Extract the (x, y) coordinate from the center of the cell holding the provided text.  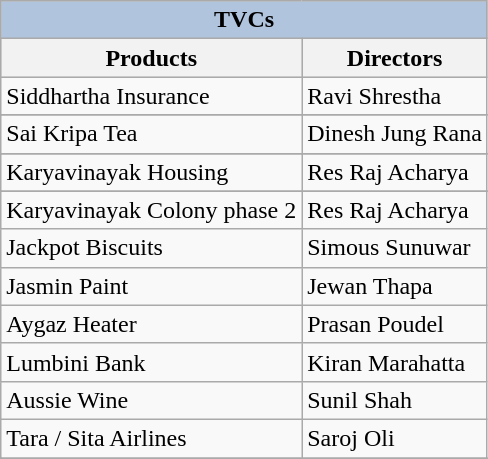
Tara / Sita Airlines (152, 438)
Simous Sunuwar (395, 248)
Sai Kripa Tea (152, 134)
Karyavinayak Housing (152, 172)
Jewan Thapa (395, 286)
Aygaz Heater (152, 324)
Products (152, 58)
Prasan Poudel (395, 324)
Dinesh Jung Rana (395, 134)
Directors (395, 58)
Aussie Wine (152, 400)
Karyavinayak Colony phase 2 (152, 210)
Ravi Shrestha (395, 96)
Lumbini Bank (152, 362)
TVCs (244, 20)
Sunil Shah (395, 400)
Jasmin Paint (152, 286)
Saroj Oli (395, 438)
Siddhartha Insurance (152, 96)
Kiran Marahatta (395, 362)
Jackpot Biscuits (152, 248)
